Detect which cell encompasses the target text, then output its [x, y] center coordinate. 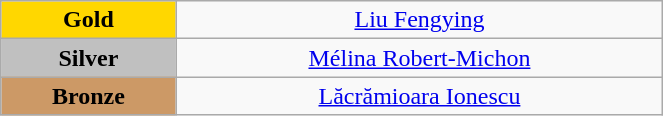
Liu Fengying [420, 20]
Bronze [88, 96]
Gold [88, 20]
Mélina Robert-Michon [420, 58]
Silver [88, 58]
Lăcrămioara Ionescu [420, 96]
